Identify which cell holds the provided text, then report its (X, Y) central coordinate. 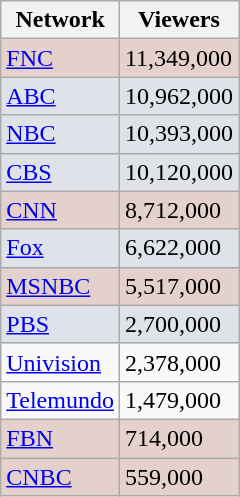
MSNBC (60, 286)
CNN (60, 210)
ABC (60, 96)
2,700,000 (178, 324)
10,962,000 (178, 96)
714,000 (178, 438)
Network (60, 20)
CBS (60, 172)
11,349,000 (178, 58)
5,517,000 (178, 286)
10,120,000 (178, 172)
Telemundo (60, 400)
6,622,000 (178, 248)
CNBC (60, 477)
Fox (60, 248)
10,393,000 (178, 134)
FNC (60, 58)
NBC (60, 134)
PBS (60, 324)
2,378,000 (178, 362)
8,712,000 (178, 210)
1,479,000 (178, 400)
FBN (60, 438)
Univision (60, 362)
559,000 (178, 477)
Viewers (178, 20)
